From the cell containing the given text, extract its center point as (x, y) coordinate. 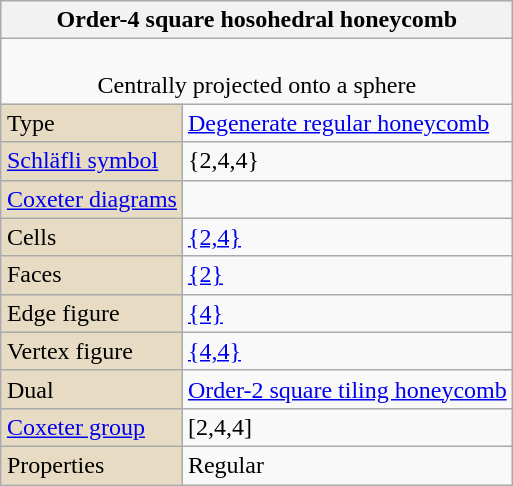
Edge figure (92, 313)
Coxeter diagrams (92, 199)
Schläfli symbol (92, 161)
[2,4,4] (347, 427)
Vertex figure (92, 351)
Order-2 square tiling honeycomb (347, 389)
{4,4} (347, 351)
Coxeter group (92, 427)
Degenerate regular honeycomb (347, 123)
Faces (92, 275)
Order-4 square hosohedral honeycomb (256, 20)
{2,4} (347, 237)
Type (92, 123)
{2} (347, 275)
Centrally projected onto a sphere (256, 72)
Regular (347, 465)
Cells (92, 237)
Properties (92, 465)
Dual (92, 389)
{4} (347, 313)
{2,4,4} (347, 161)
